For the text-containing cell, return its midpoint in [x, y] coordinate format. 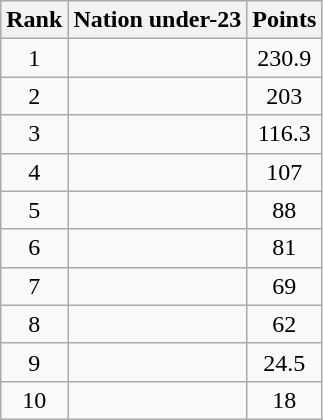
116.3 [284, 134]
Points [284, 20]
69 [284, 286]
230.9 [284, 58]
88 [284, 210]
5 [34, 210]
62 [284, 324]
203 [284, 96]
9 [34, 362]
Rank [34, 20]
2 [34, 96]
7 [34, 286]
8 [34, 324]
6 [34, 248]
107 [284, 172]
10 [34, 400]
Nation under-23 [158, 20]
24.5 [284, 362]
1 [34, 58]
18 [284, 400]
4 [34, 172]
3 [34, 134]
81 [284, 248]
